Scan for the cell matching the given text and deliver its (X, Y) coordinate at center. 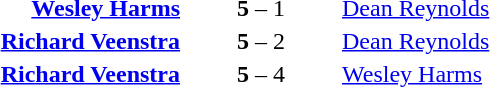
5 – 2 (260, 41)
